Extract the (x, y) coordinate from the center of the cell holding the provided text.  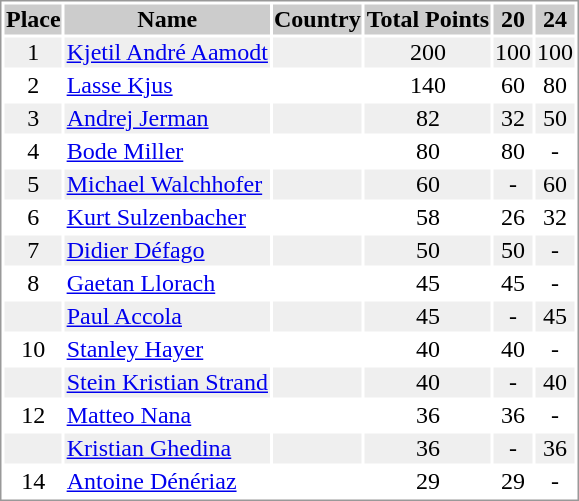
10 (33, 349)
20 (514, 19)
4 (33, 151)
200 (428, 53)
Place (33, 19)
82 (428, 119)
3 (33, 119)
1 (33, 53)
Stein Kristian Strand (167, 383)
26 (514, 217)
Stanley Hayer (167, 349)
Lasse Kjus (167, 85)
Matteo Nana (167, 415)
2 (33, 85)
6 (33, 217)
Antoine Dénériaz (167, 481)
Bode Miller (167, 151)
Andrej Jerman (167, 119)
Kurt Sulzenbacher (167, 217)
Didier Défago (167, 251)
8 (33, 283)
Paul Accola (167, 317)
14 (33, 481)
Country (317, 19)
58 (428, 217)
5 (33, 185)
Kjetil André Aamodt (167, 53)
24 (556, 19)
Michael Walchhofer (167, 185)
Total Points (428, 19)
Kristian Ghedina (167, 449)
140 (428, 85)
12 (33, 415)
Name (167, 19)
Gaetan Llorach (167, 283)
7 (33, 251)
